Determine the [X, Y] coordinate at the center of the cell enclosing the given text.  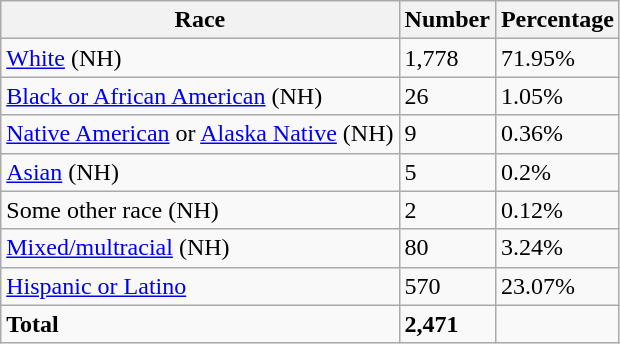
Native American or Alaska Native (NH) [200, 134]
Hispanic or Latino [200, 286]
Number [447, 20]
Percentage [557, 20]
23.07% [557, 286]
5 [447, 172]
Asian (NH) [200, 172]
26 [447, 96]
Race [200, 20]
Some other race (NH) [200, 210]
0.12% [557, 210]
0.2% [557, 172]
3.24% [557, 248]
2 [447, 210]
71.95% [557, 58]
1,778 [447, 58]
2,471 [447, 324]
Mixed/multracial (NH) [200, 248]
570 [447, 286]
80 [447, 248]
Total [200, 324]
White (NH) [200, 58]
Black or African American (NH) [200, 96]
9 [447, 134]
0.36% [557, 134]
1.05% [557, 96]
